Determine the [x, y] coordinate at the center of the cell enclosing the given text.  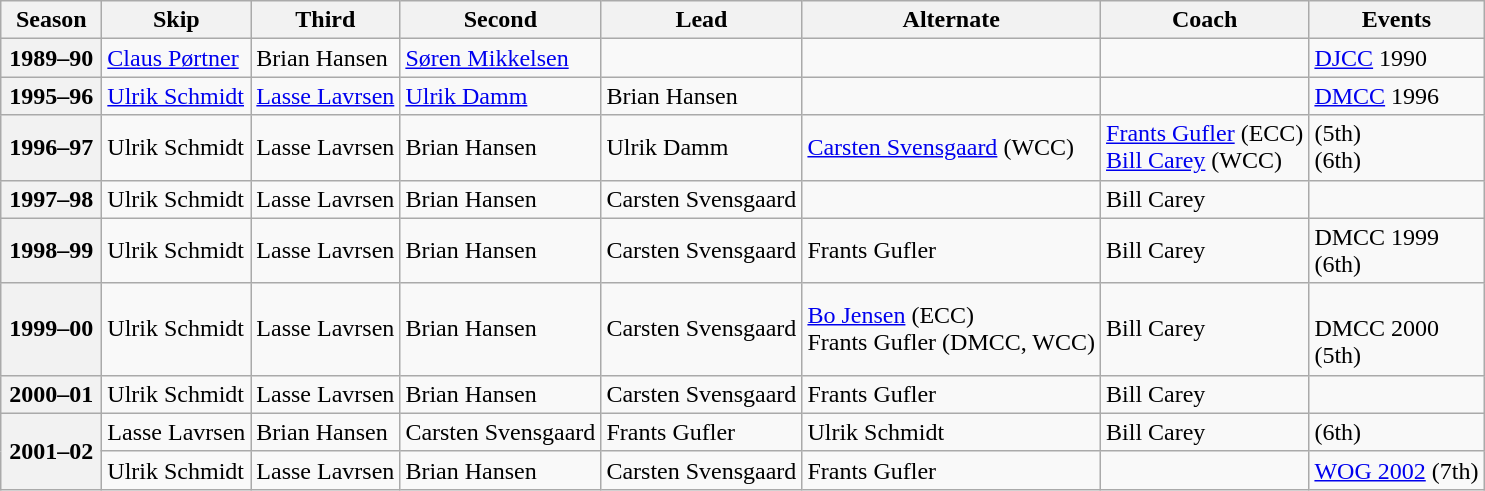
2001–02 [52, 451]
(6th) [1396, 432]
Alternate [952, 20]
Season [52, 20]
Second [500, 20]
1995–96 [52, 96]
Coach [1205, 20]
Søren Mikkelsen [500, 58]
WOG 2002 (7th) [1396, 470]
1989–90 [52, 58]
DMCC 2000 (5th) [1396, 329]
1998–99 [52, 250]
Frants Gufler (ECC)Bill Carey (WCC) [1205, 148]
Third [326, 20]
1997–98 [52, 199]
(5th) (6th) [1396, 148]
Carsten Svensgaard (WCC) [952, 148]
2000–01 [52, 394]
Skip [176, 20]
DMCC 1996 [1396, 96]
Lead [702, 20]
1996–97 [52, 148]
1999–00 [52, 329]
Claus Pørtner [176, 58]
DMCC 1999 (6th) [1396, 250]
Events [1396, 20]
Bo Jensen (ECC)Frants Gufler (DMCC, WCC) [952, 329]
DJCC 1990 [1396, 58]
